Identify which cell holds the provided text, then report its (x, y) central coordinate. 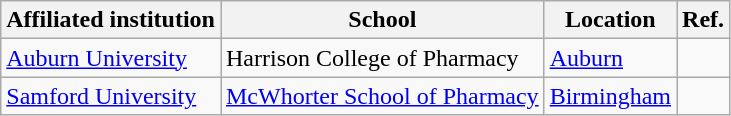
Auburn University (111, 58)
Auburn (610, 58)
Samford University (111, 96)
Ref. (704, 20)
Harrison College of Pharmacy (382, 58)
Location (610, 20)
School (382, 20)
Affiliated institution (111, 20)
Birmingham (610, 96)
McWhorter School of Pharmacy (382, 96)
